For the text-containing cell, return its midpoint in [X, Y] coordinate format. 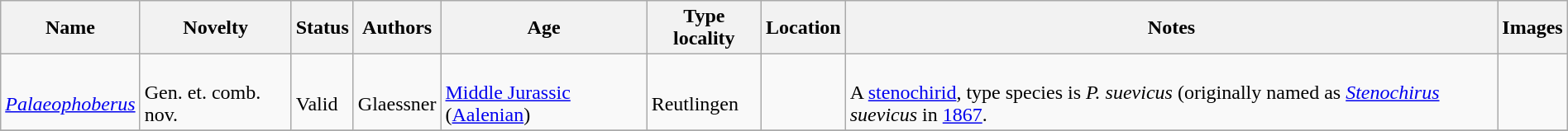
Authors [397, 28]
Novelty [215, 28]
Name [70, 28]
Status [323, 28]
Glaessner [397, 92]
Middle Jurassic (Aalenian) [544, 92]
A stenochirid, type species is P. suevicus (originally named as Stenochirus suevicus in 1867. [1171, 92]
Images [1532, 28]
Type locality [704, 28]
Palaeophoberus [70, 92]
Gen. et. comb. nov. [215, 92]
Age [544, 28]
Valid [323, 92]
Location [803, 28]
Reutlingen [704, 92]
Notes [1171, 28]
